Return [x, y] of the center of cell containing provided text 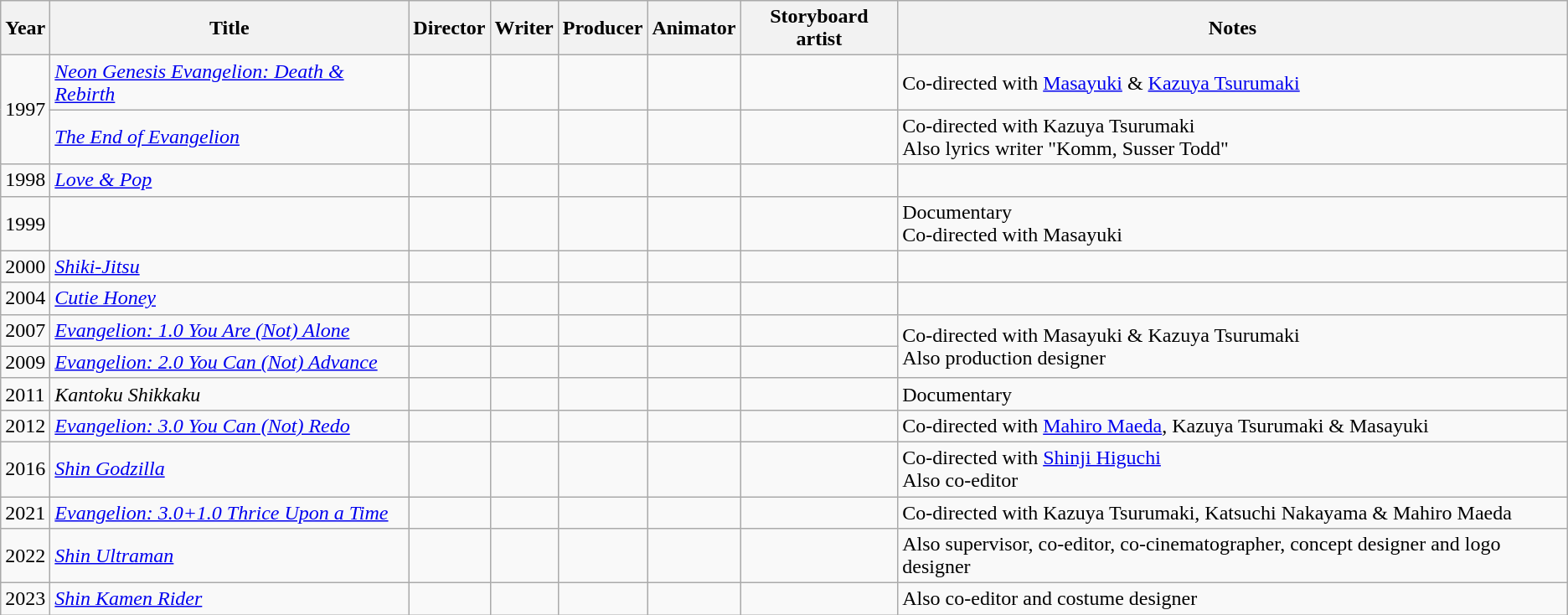
Evangelion: 1.0 You Are (Not) Alone [230, 330]
1999 [25, 223]
2012 [25, 426]
1997 [25, 110]
Co-directed with Kazuya Tsurumaki, Katsuchi Nakayama & Mahiro Maeda [1233, 512]
Shin Godzilla [230, 469]
Documentary [1233, 394]
2021 [25, 512]
2009 [25, 362]
Director [449, 28]
Evangelion: 3.0 You Can (Not) Redo [230, 426]
Title [230, 28]
2004 [25, 298]
2023 [25, 599]
Co-directed with Shinji HiguchiAlso co-editor [1233, 469]
Neon Genesis Evangelion: Death & Rebirth [230, 82]
Love & Pop [230, 180]
2007 [25, 330]
2016 [25, 469]
Year [25, 28]
Also co-editor and costume designer [1233, 599]
Writer [524, 28]
The End of Evangelion [230, 137]
Animator [694, 28]
Co-directed with Mahiro Maeda, Kazuya Tsurumaki & Masayuki [1233, 426]
Co-directed with Kazuya TsurumakiAlso lyrics writer "Komm, Susser Todd" [1233, 137]
Shin Ultraman [230, 556]
1998 [25, 180]
2000 [25, 266]
2022 [25, 556]
Producer [603, 28]
Kantoku Shikkaku [230, 394]
Cutie Honey [230, 298]
2011 [25, 394]
Evangelion: 3.0+1.0 Thrice Upon a Time [230, 512]
Co-directed with Masayuki & Kazuya TsurumakiAlso production designer [1233, 346]
Shiki-Jitsu [230, 266]
Shin Kamen Rider [230, 599]
Storyboard artist [819, 28]
Co-directed with Masayuki & Kazuya Tsurumaki [1233, 82]
Evangelion: 2.0 You Can (Not) Advance [230, 362]
DocumentaryCo-directed with Masayuki [1233, 223]
Also supervisor, co-editor, co-cinematographer, concept designer and logo designer [1233, 556]
Notes [1233, 28]
